Find where the given text appears and provide that cell's center as [X, Y] coordinate. 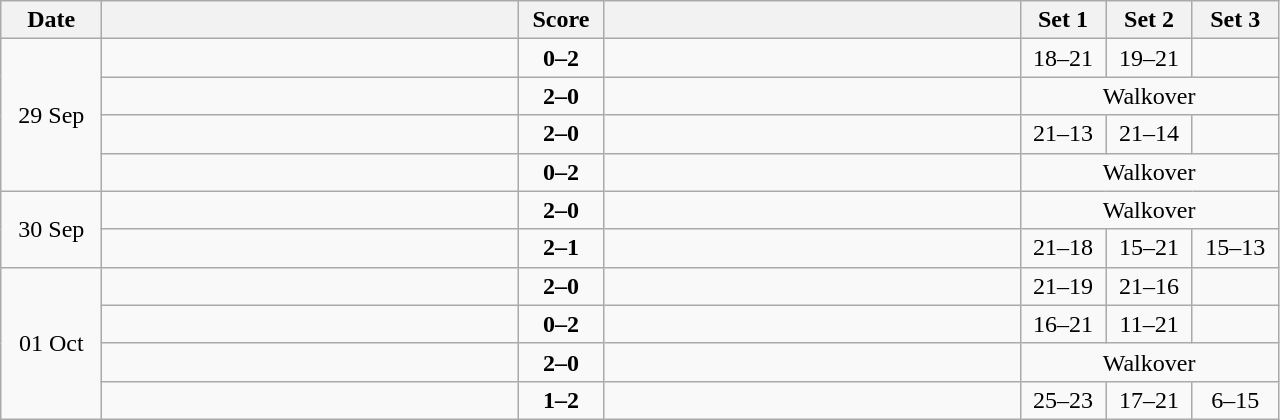
25–23 [1063, 400]
Date [52, 20]
11–21 [1149, 324]
19–21 [1149, 58]
29 Sep [52, 115]
1–2 [561, 400]
21–13 [1063, 134]
Set 2 [1149, 20]
21–16 [1149, 286]
01 Oct [52, 343]
15–21 [1149, 248]
Score [561, 20]
21–14 [1149, 134]
2–1 [561, 248]
Set 3 [1235, 20]
18–21 [1063, 58]
21–18 [1063, 248]
21–19 [1063, 286]
15–13 [1235, 248]
17–21 [1149, 400]
30 Sep [52, 229]
Set 1 [1063, 20]
16–21 [1063, 324]
6–15 [1235, 400]
